Provide the [X, Y] coordinate of the cell's center where the given text is located.  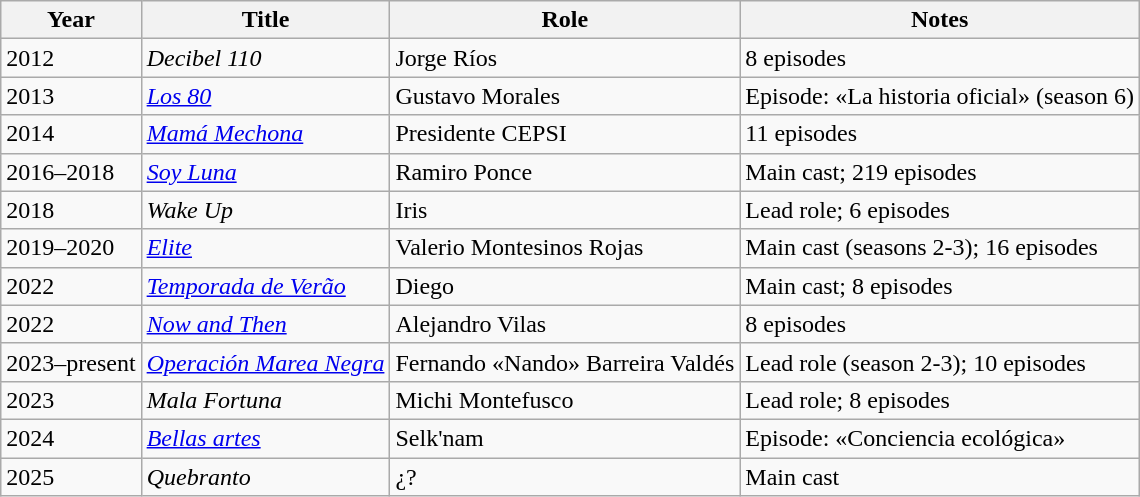
Temporada de Verão [266, 286]
2024 [71, 438]
Valerio Montesinos Rojas [565, 248]
Bellas artes [266, 438]
2023–present [71, 362]
Ramiro Ponce [565, 172]
Jorge Ríos [565, 58]
Mala Fortuna [266, 400]
Year [71, 20]
Main cast; 8 episodes [940, 286]
Main cast; 219 episodes [940, 172]
Elite [266, 248]
Now and Then [266, 324]
Alejandro Vilas [565, 324]
Wake Up [266, 210]
11 episodes [940, 134]
Operación Marea Negra [266, 362]
2013 [71, 96]
Notes [940, 20]
2019–2020 [71, 248]
Fernando «Nando» Barreira Valdés [565, 362]
Role [565, 20]
Lead role (season 2-3); 10 episodes [940, 362]
Title [266, 20]
Gustavo Morales [565, 96]
2016–2018 [71, 172]
Main cast [940, 477]
Main cast (seasons 2-3); 16 episodes [940, 248]
2023 [71, 400]
Michi Montefusco [565, 400]
Episode: «Conciencia ecológica» [940, 438]
Los 80 [266, 96]
¿? [565, 477]
2025 [71, 477]
2012 [71, 58]
Lead role; 8 episodes [940, 400]
Mamá Mechona [266, 134]
Diego [565, 286]
Quebranto [266, 477]
Soy Luna [266, 172]
Presidente CEPSI [565, 134]
Lead role; 6 episodes [940, 210]
2014 [71, 134]
Episode: «La historia oficial» (season 6) [940, 96]
Iris [565, 210]
Selk'nam [565, 438]
2018 [71, 210]
Decibel 110 [266, 58]
